Scan for the cell matching the given text and deliver its (X, Y) coordinate at center. 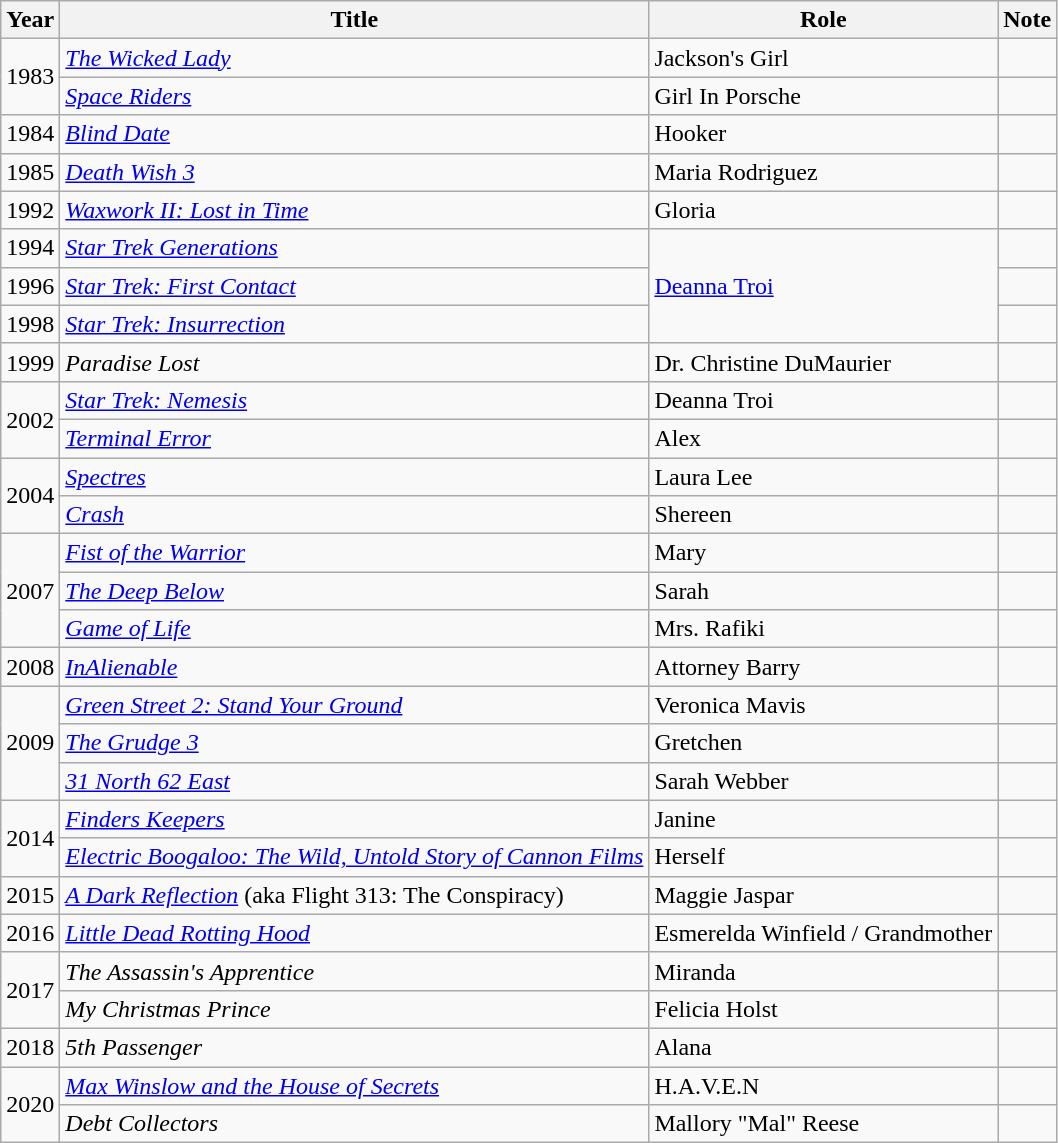
Role (824, 20)
1999 (30, 362)
My Christmas Prince (354, 1009)
Veronica Mavis (824, 705)
Terminal Error (354, 438)
Dr. Christine DuMaurier (824, 362)
Mrs. Rafiki (824, 629)
2002 (30, 419)
2017 (30, 990)
The Deep Below (354, 591)
Gretchen (824, 743)
Green Street 2: Stand Your Ground (354, 705)
Jackson's Girl (824, 58)
Star Trek: Insurrection (354, 324)
1996 (30, 286)
Maria Rodriguez (824, 172)
Sarah (824, 591)
Sarah Webber (824, 781)
Little Dead Rotting Hood (354, 933)
Alana (824, 1047)
Mary (824, 553)
Laura Lee (824, 477)
Shereen (824, 515)
1994 (30, 248)
The Assassin's Apprentice (354, 971)
Fist of the Warrior (354, 553)
Miranda (824, 971)
The Wicked Lady (354, 58)
1984 (30, 134)
2018 (30, 1047)
2016 (30, 933)
The Grudge 3 (354, 743)
2020 (30, 1104)
2008 (30, 667)
Waxwork II: Lost in Time (354, 210)
2015 (30, 895)
Star Trek: Nemesis (354, 400)
5th Passenger (354, 1047)
1983 (30, 77)
InAlienable (354, 667)
2007 (30, 591)
Electric Boogaloo: The Wild, Untold Story of Cannon Films (354, 857)
Year (30, 20)
Note (1028, 20)
2004 (30, 496)
Alex (824, 438)
Star Trek Generations (354, 248)
Title (354, 20)
Spectres (354, 477)
Felicia Holst (824, 1009)
Herself (824, 857)
Gloria (824, 210)
H.A.V.E.N (824, 1085)
Maggie Jaspar (824, 895)
2014 (30, 838)
31 North 62 East (354, 781)
Game of Life (354, 629)
1985 (30, 172)
Paradise Lost (354, 362)
Blind Date (354, 134)
Space Riders (354, 96)
Finders Keepers (354, 819)
1992 (30, 210)
Attorney Barry (824, 667)
A Dark Reflection (aka Flight 313: The Conspiracy) (354, 895)
Esmerelda Winfield / Grandmother (824, 933)
Girl In Porsche (824, 96)
Max Winslow and the House of Secrets (354, 1085)
Mallory "Mal" Reese (824, 1124)
Death Wish 3 (354, 172)
2009 (30, 743)
Debt Collectors (354, 1124)
1998 (30, 324)
Crash (354, 515)
Star Trek: First Contact (354, 286)
Hooker (824, 134)
Janine (824, 819)
